Locate the cell with the specified text and output its (X, Y) center coordinate. 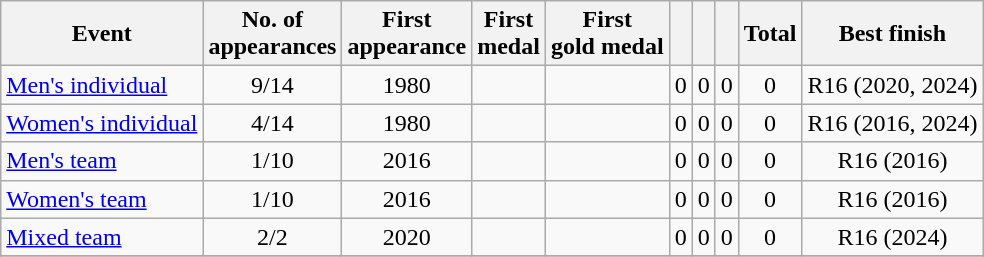
Women's team (102, 199)
4/14 (272, 123)
R16 (2020, 2024) (892, 85)
No. ofappearances (272, 34)
Firstgold medal (607, 34)
Men's individual (102, 85)
R16 (2016, 2024) (892, 123)
Women's individual (102, 123)
Best finish (892, 34)
2/2 (272, 237)
Men's team (102, 161)
Total (770, 34)
Firstappearance (407, 34)
9/14 (272, 85)
R16 (2024) (892, 237)
Firstmedal (509, 34)
2020 (407, 237)
Mixed team (102, 237)
Event (102, 34)
